Capture the cell that displays the provided text and extract its [x, y] central coordinate. 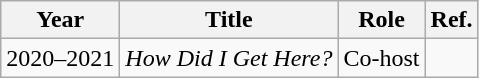
Year [60, 20]
Role [382, 20]
2020–2021 [60, 58]
Co-host [382, 58]
Ref. [452, 20]
Title [229, 20]
How Did I Get Here? [229, 58]
